Scan for the cell matching the given text and deliver its (X, Y) coordinate at center. 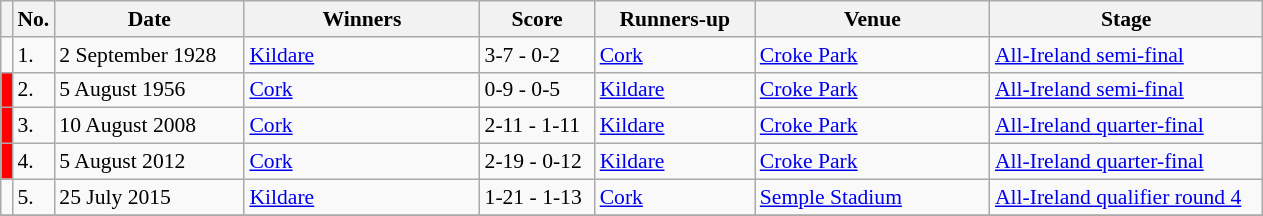
Semple Stadium (872, 197)
Score (538, 19)
3. (33, 126)
5 August 1956 (149, 90)
25 July 2015 (149, 197)
10 August 2008 (149, 126)
No. (33, 19)
Venue (872, 19)
2. (33, 90)
1. (33, 55)
0-9 - 0-5 (538, 90)
1-21 - 1-13 (538, 197)
Winners (362, 19)
2-19 - 0-12 (538, 162)
All-Ireland qualifier round 4 (1126, 197)
Stage (1126, 19)
2 September 1928 (149, 55)
2-11 - 1-11 (538, 126)
4. (33, 162)
Date (149, 19)
3-7 - 0-2 (538, 55)
Runners-up (675, 19)
5 August 2012 (149, 162)
5. (33, 197)
